Detect which cell encompasses the target text, then output its [x, y] center coordinate. 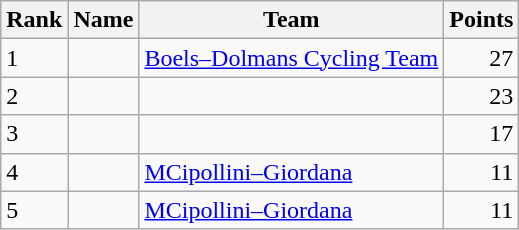
Points [482, 20]
17 [482, 134]
3 [34, 134]
4 [34, 172]
27 [482, 58]
23 [482, 96]
Boels–Dolmans Cycling Team [292, 58]
Team [292, 20]
2 [34, 96]
5 [34, 210]
Rank [34, 20]
Name [104, 20]
1 [34, 58]
